Pinpoint the cell where the given text exists, returning its (X, Y) midpoint coordinate. 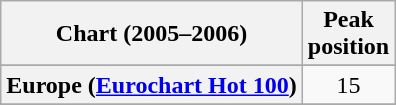
Chart (2005–2006) (152, 34)
Europe (Eurochart Hot 100) (152, 85)
Peakposition (348, 34)
15 (348, 85)
